Identify which cell holds the provided text, then report its (X, Y) central coordinate. 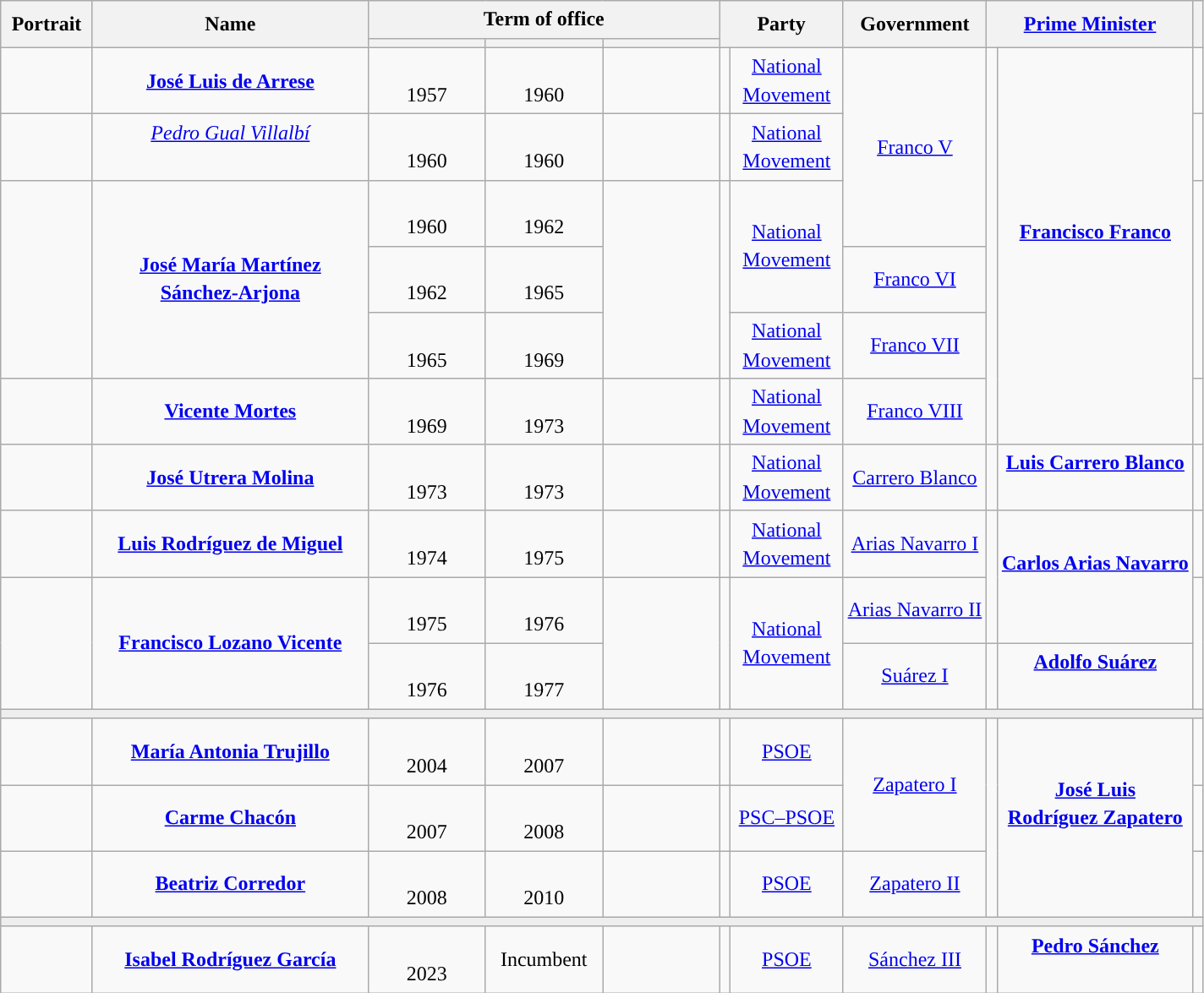
Suárez I (915, 676)
Isabel Rodríguez García (230, 959)
Carme Chacón (230, 818)
Beatriz Corredor (230, 884)
Franco VI (915, 279)
Adolfo Suárez (1095, 676)
Luis Rodríguez de Miguel (230, 543)
Pedro Sánchez (1095, 959)
José María MartínezSánchez-Arjona (230, 279)
Zapatero II (915, 884)
Term of office (544, 20)
Party (781, 25)
José Luis de Arrese (230, 80)
Sánchez III (915, 959)
Prime Minister (1090, 25)
Franco V (915, 147)
Arias Navarro I (915, 543)
Pedro Gual Villalbí (230, 147)
Francisco Franco (1095, 246)
Zapatero I (915, 784)
Arias Navarro II (915, 610)
1957 (426, 80)
Carlos Arias Navarro (1095, 576)
2023 (426, 959)
Portrait (47, 25)
PSC–PSOE (787, 818)
1977 (545, 676)
Vicente Mortes (230, 412)
Luis Carrero Blanco (1095, 477)
Franco VII (915, 346)
María Antonia Trujillo (230, 751)
Francisco Lozano Vicente (230, 644)
José LuisRodríguez Zapatero (1095, 818)
Name (230, 25)
2004 (426, 751)
Incumbent (545, 959)
2010 (545, 884)
1974 (426, 543)
Franco VIII (915, 412)
Carrero Blanco (915, 477)
Government (915, 25)
José Utrera Molina (230, 477)
